Scan for the cell matching the given text and deliver its (X, Y) coordinate at center. 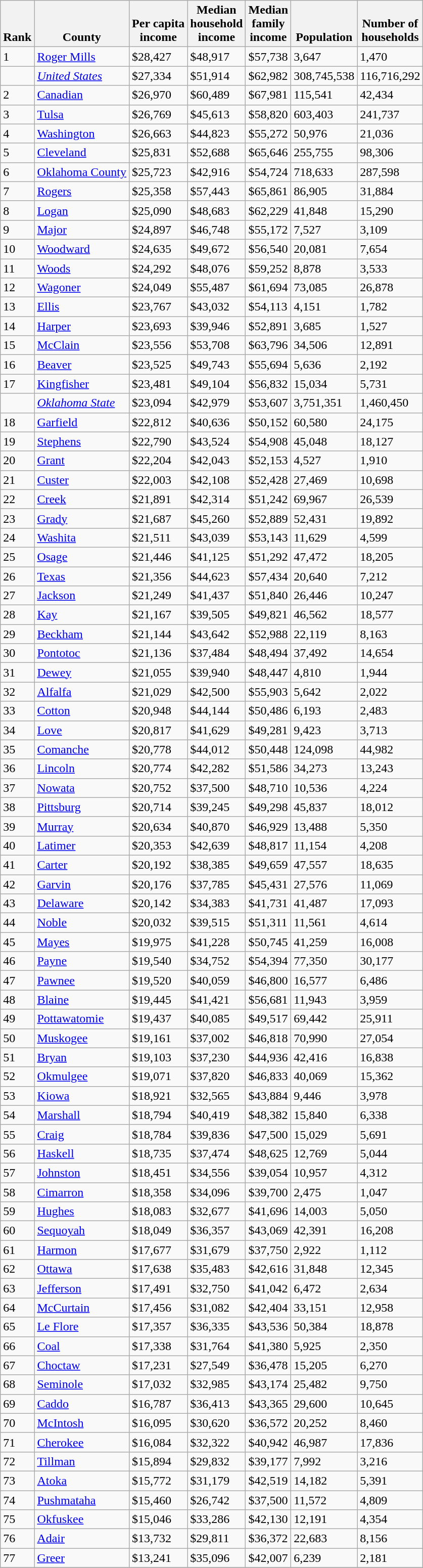
$45,260 (216, 518)
28 (17, 615)
10 (17, 249)
27,576 (324, 884)
66 (17, 1346)
8,156 (390, 1539)
3,647 (324, 57)
1 (17, 57)
$42,500 (216, 692)
60 (17, 1231)
15,034 (324, 384)
$43,039 (216, 537)
$49,821 (268, 615)
61 (17, 1250)
$21,687 (159, 518)
$17,338 (159, 1346)
Lincoln (82, 769)
Craig (82, 1134)
2,634 (390, 1288)
$59,252 (268, 268)
Comanche (82, 749)
29,600 (324, 1404)
$26,769 (159, 114)
69 (17, 1404)
50,384 (324, 1327)
$51,292 (268, 557)
$46,818 (268, 1038)
$44,936 (268, 1057)
$27,334 (159, 76)
$20,032 (159, 923)
1,112 (390, 1250)
Canadian (82, 95)
Okmulgee (82, 1077)
Pontotoc (82, 653)
$19,071 (159, 1077)
$54,113 (268, 307)
County (82, 24)
$56,540 (268, 249)
Population (324, 24)
$55,694 (268, 365)
4,151 (324, 307)
$42,404 (268, 1308)
4,354 (390, 1519)
3,685 (324, 326)
1,470 (390, 57)
Caddo (82, 1404)
4,810 (324, 673)
$19,103 (159, 1057)
$65,646 (268, 153)
Payne (82, 961)
$50,448 (268, 749)
17,836 (390, 1442)
718,633 (324, 172)
Nowata (82, 788)
11,572 (324, 1500)
$39,177 (268, 1461)
$41,125 (216, 557)
$28,427 (159, 57)
50,976 (324, 133)
$18,049 (159, 1231)
3,533 (390, 268)
$60,489 (216, 95)
41,848 (324, 210)
Muskogee (82, 1038)
15,029 (324, 1134)
Wagoner (82, 288)
$21,446 (159, 557)
$49,743 (216, 365)
$19,445 (159, 1000)
Choctaw (82, 1365)
$29,832 (216, 1461)
2,181 (390, 1558)
$20,752 (159, 788)
Rogers (82, 191)
36 (17, 769)
$52,688 (216, 153)
41,487 (324, 904)
$18,921 (159, 1096)
$56,681 (268, 1000)
4,224 (390, 788)
$33,286 (216, 1519)
18,205 (390, 557)
3,978 (390, 1096)
4,527 (324, 461)
$48,625 (268, 1153)
5,636 (324, 365)
$21,511 (159, 537)
$22,204 (159, 461)
$24,292 (159, 268)
16,838 (390, 1057)
$42,639 (216, 845)
Kay (82, 615)
55 (17, 1134)
$58,820 (268, 114)
$44,623 (216, 576)
$16,084 (159, 1442)
$43,884 (268, 1096)
18,635 (390, 865)
$19,437 (159, 1019)
Johnston (82, 1173)
3,751,351 (324, 403)
6 (17, 172)
Jefferson (82, 1288)
25,911 (390, 1019)
Pawnee (82, 980)
Blaine (82, 1000)
$18,358 (159, 1192)
1,782 (390, 307)
$18,083 (159, 1212)
Logan (82, 210)
42,416 (324, 1057)
1,944 (390, 673)
$40,942 (268, 1442)
$48,710 (268, 788)
$21,029 (159, 692)
20,081 (324, 249)
$55,272 (268, 133)
Medianfamilyincome (268, 24)
1,527 (390, 326)
$23,767 (159, 307)
$19,520 (159, 980)
33,151 (324, 1308)
18,577 (390, 615)
$54,724 (268, 172)
$15,772 (159, 1481)
$40,870 (216, 826)
$43,032 (216, 307)
Marshall (82, 1115)
Beckham (82, 634)
25,482 (324, 1384)
$44,012 (216, 749)
32 (17, 692)
$44,823 (216, 133)
$23,693 (159, 326)
$23,481 (159, 384)
$55,487 (216, 288)
$13,732 (159, 1539)
$49,672 (216, 249)
65 (17, 1327)
34,506 (324, 345)
27,054 (390, 1038)
Custer (82, 480)
35 (17, 749)
44 (17, 923)
$55,903 (268, 692)
6,270 (390, 1365)
18,878 (390, 1327)
$41,380 (268, 1346)
$37,750 (268, 1250)
8 (17, 210)
$15,894 (159, 1461)
5,925 (324, 1346)
$20,714 (159, 807)
$26,663 (159, 133)
17 (17, 384)
$36,572 (268, 1423)
22 (17, 499)
8,878 (324, 268)
Osage (82, 557)
$37,785 (216, 884)
$42,130 (268, 1519)
$20,176 (159, 884)
$21,167 (159, 615)
$56,832 (268, 384)
12 (17, 288)
15,362 (390, 1077)
$32,565 (216, 1096)
$37,230 (216, 1057)
$55,172 (268, 230)
$36,372 (268, 1539)
5,642 (324, 692)
40 (17, 845)
$22,812 (159, 422)
11,069 (390, 884)
11,154 (324, 845)
77,350 (324, 961)
$41,437 (216, 596)
6,472 (324, 1288)
Mayes (82, 942)
$31,179 (216, 1481)
41 (17, 865)
10,698 (390, 480)
3,959 (390, 1000)
$21,055 (159, 673)
$23,525 (159, 365)
$17,491 (159, 1288)
Latimer (82, 845)
Harmon (82, 1250)
$25,358 (159, 191)
67 (17, 1365)
$39,836 (216, 1134)
$22,790 (159, 441)
$53,143 (268, 537)
Tillman (82, 1461)
20,252 (324, 1423)
13,243 (390, 769)
$39,054 (268, 1173)
73,085 (324, 288)
Sequoyah (82, 1231)
30 (17, 653)
$42,314 (216, 499)
31,848 (324, 1269)
26,539 (390, 499)
$52,988 (268, 634)
$39,946 (216, 326)
$50,152 (268, 422)
124,098 (324, 749)
$17,677 (159, 1250)
48 (17, 1000)
Alfalfa (82, 692)
71 (17, 1442)
$19,975 (159, 942)
57 (17, 1173)
$43,365 (268, 1404)
7,992 (324, 1461)
$49,104 (216, 384)
$24,049 (159, 288)
26,878 (390, 288)
$40,419 (216, 1115)
10,536 (324, 788)
Oklahoma County (82, 172)
Washington (82, 133)
3,109 (390, 230)
Delaware (82, 904)
$34,383 (216, 904)
$24,635 (159, 249)
Love (82, 730)
59 (17, 1212)
$31,082 (216, 1308)
7,212 (390, 576)
$31,764 (216, 1346)
33 (17, 711)
1,910 (390, 461)
$18,735 (159, 1153)
$52,428 (268, 480)
$65,861 (268, 191)
$48,447 (268, 673)
$41,228 (216, 942)
21 (17, 480)
4 (17, 133)
$49,281 (268, 730)
70 (17, 1423)
Washita (82, 537)
68 (17, 1384)
6,338 (390, 1115)
$15,460 (159, 1500)
42,391 (324, 1231)
74 (17, 1500)
51 (17, 1057)
$15,046 (159, 1519)
$21,891 (159, 499)
$63,796 (268, 345)
7,654 (390, 249)
43 (17, 904)
49 (17, 1019)
11,561 (324, 923)
$52,891 (268, 326)
2,922 (324, 1250)
37 (17, 788)
Cherokee (82, 1442)
9,423 (324, 730)
$26,742 (216, 1500)
Cimarron (82, 1192)
$53,708 (216, 345)
20,640 (324, 576)
$62,982 (268, 76)
77 (17, 1558)
287,598 (390, 172)
$36,335 (216, 1327)
Cotton (82, 711)
$42,007 (268, 1558)
37,492 (324, 653)
Harper (82, 326)
6,486 (390, 980)
62 (17, 1269)
$42,519 (268, 1481)
$46,748 (216, 230)
$40,636 (216, 422)
45,048 (324, 441)
Le Flore (82, 1327)
$51,840 (268, 596)
$30,620 (216, 1423)
Beaver (82, 365)
Adair (82, 1539)
Oklahoma State (82, 403)
$21,249 (159, 596)
42,434 (390, 95)
Atoka (82, 1481)
2,475 (324, 1192)
$48,683 (216, 210)
9 (17, 230)
1,047 (390, 1192)
$20,778 (159, 749)
$20,817 (159, 730)
$37,474 (216, 1153)
$17,638 (159, 1269)
16 (17, 365)
$52,889 (268, 518)
5,350 (390, 826)
Grant (82, 461)
11 (17, 268)
Okfuskee (82, 1519)
16,577 (324, 980)
4,614 (390, 923)
$53,607 (268, 403)
Texas (82, 576)
2,022 (390, 692)
Cleveland (82, 153)
72 (17, 1461)
$39,515 (216, 923)
Number ofhouseholds (390, 24)
$16,787 (159, 1404)
Pottawatomie (82, 1019)
45 (17, 942)
52 (17, 1077)
$43,524 (216, 441)
$23,094 (159, 403)
$45,431 (268, 884)
46,987 (324, 1442)
$37,820 (216, 1077)
$21,356 (159, 576)
22,119 (324, 634)
$43,069 (268, 1231)
6,193 (324, 711)
Garfield (82, 422)
$62,229 (268, 210)
19,892 (390, 518)
$34,556 (216, 1173)
1,460,450 (390, 403)
Pittsburg (82, 807)
Bryan (82, 1057)
24,175 (390, 422)
McClain (82, 345)
5,731 (390, 384)
$23,556 (159, 345)
42 (17, 884)
3,216 (390, 1461)
5,044 (390, 1153)
47,472 (324, 557)
$50,745 (268, 942)
$17,456 (159, 1308)
Kingfisher (82, 384)
$43,642 (216, 634)
8,460 (390, 1423)
$36,478 (268, 1365)
$42,979 (216, 403)
10,247 (390, 596)
31,884 (390, 191)
$18,794 (159, 1115)
6,239 (324, 1558)
Dewey (82, 673)
Grady (82, 518)
$25,723 (159, 172)
11,629 (324, 537)
12,345 (390, 1269)
$46,929 (268, 826)
$37,002 (216, 1038)
54 (17, 1115)
Rank (17, 24)
98,306 (390, 153)
Tulsa (82, 114)
2,192 (390, 365)
$52,153 (268, 461)
12,891 (390, 345)
Major (82, 230)
$44,144 (216, 711)
$20,634 (159, 826)
$31,679 (216, 1250)
25 (17, 557)
$13,241 (159, 1558)
9,750 (390, 1384)
$38,385 (216, 865)
$32,322 (216, 1442)
4,599 (390, 537)
47 (17, 980)
$46,833 (268, 1077)
$20,948 (159, 711)
$47,500 (268, 1134)
23 (17, 518)
20 (17, 461)
18,012 (390, 807)
16,008 (390, 942)
18,127 (390, 441)
3,713 (390, 730)
76 (17, 1539)
29 (17, 634)
73 (17, 1481)
$22,003 (159, 480)
41,259 (324, 942)
$21,136 (159, 653)
$40,059 (216, 980)
10,645 (390, 1404)
$26,970 (159, 95)
$57,443 (216, 191)
$50,486 (268, 711)
24 (17, 537)
26,446 (324, 596)
Creek (82, 499)
$16,095 (159, 1423)
$20,192 (159, 865)
15,205 (324, 1365)
$20,353 (159, 845)
50 (17, 1038)
Greer (82, 1558)
2,350 (390, 1346)
15,840 (324, 1115)
5,391 (390, 1481)
52,431 (324, 518)
14,003 (324, 1212)
14,182 (324, 1481)
United States (82, 76)
3 (17, 114)
Woods (82, 268)
$41,731 (268, 904)
69,442 (324, 1019)
115,541 (324, 95)
$18,451 (159, 1173)
14 (17, 326)
$25,090 (159, 210)
38 (17, 807)
17,093 (390, 904)
Medianhouseholdincome (216, 24)
5,050 (390, 1212)
$51,914 (216, 76)
46,562 (324, 615)
15,290 (390, 210)
Woodward (82, 249)
Haskell (82, 1153)
Roger Mills (82, 57)
$17,032 (159, 1384)
40,069 (324, 1077)
$51,242 (268, 499)
7,527 (324, 230)
8,163 (390, 634)
13 (17, 307)
11,943 (324, 1000)
45,837 (324, 807)
$39,505 (216, 615)
$37,484 (216, 653)
Garvin (82, 884)
44,982 (390, 749)
Ottawa (82, 1269)
$27,549 (216, 1365)
255,755 (324, 153)
$48,076 (216, 268)
$39,245 (216, 807)
$32,985 (216, 1384)
27,469 (324, 480)
$49,517 (268, 1019)
$39,940 (216, 673)
39 (17, 826)
$41,629 (216, 730)
$24,897 (159, 230)
$42,282 (216, 769)
21,036 (390, 133)
9,446 (324, 1096)
$17,231 (159, 1365)
26 (17, 576)
Hughes (82, 1212)
$29,811 (216, 1539)
Coal (82, 1346)
$39,700 (268, 1192)
$34,752 (216, 961)
603,403 (324, 114)
$51,586 (268, 769)
63 (17, 1288)
$36,357 (216, 1231)
241,737 (390, 114)
$57,434 (268, 576)
Noble (82, 923)
75 (17, 1519)
$49,659 (268, 865)
$41,421 (216, 1000)
$43,174 (268, 1384)
22,683 (324, 1539)
$36,413 (216, 1404)
18 (17, 422)
70,990 (324, 1038)
$51,311 (268, 923)
$19,161 (159, 1038)
$57,738 (268, 57)
12,191 (324, 1519)
58 (17, 1192)
53 (17, 1096)
34,273 (324, 769)
Murray (82, 826)
19 (17, 441)
308,745,538 (324, 76)
$35,096 (216, 1558)
$43,536 (268, 1327)
$20,774 (159, 769)
34 (17, 730)
$48,817 (268, 845)
27 (17, 596)
31 (17, 673)
$49,298 (268, 807)
12,769 (324, 1153)
60,580 (324, 422)
47,557 (324, 865)
15 (17, 345)
$40,085 (216, 1019)
$18,784 (159, 1134)
16,208 (390, 1231)
116,716,292 (390, 76)
Ellis (82, 307)
69,967 (324, 499)
7 (17, 191)
$42,043 (216, 461)
5 (17, 153)
13,488 (324, 826)
Per capitaincome (159, 24)
Stephens (82, 441)
$48,917 (216, 57)
$42,916 (216, 172)
Jackson (82, 596)
$25,831 (159, 153)
4,312 (390, 1173)
56 (17, 1153)
McCurtain (82, 1308)
$46,800 (268, 980)
$32,677 (216, 1212)
5,691 (390, 1134)
$54,394 (268, 961)
$42,108 (216, 480)
$67,981 (268, 95)
4,809 (390, 1500)
46 (17, 961)
$34,096 (216, 1192)
10,957 (324, 1173)
Seminole (82, 1384)
64 (17, 1308)
$54,908 (268, 441)
$35,483 (216, 1269)
2 (17, 95)
2,483 (390, 711)
Carter (82, 865)
Kiowa (82, 1096)
Pushmataha (82, 1500)
$42,616 (268, 1269)
$41,696 (268, 1212)
12,958 (390, 1308)
$48,382 (268, 1115)
$41,042 (268, 1288)
$48,494 (268, 653)
McIntosh (82, 1423)
$45,613 (216, 114)
30,177 (390, 961)
$32,750 (216, 1288)
$61,694 (268, 288)
14,654 (390, 653)
$21,144 (159, 634)
86,905 (324, 191)
$20,142 (159, 904)
$19,540 (159, 961)
4,208 (390, 845)
$17,357 (159, 1327)
